Capture the cell that displays the provided text and extract its (X, Y) central coordinate. 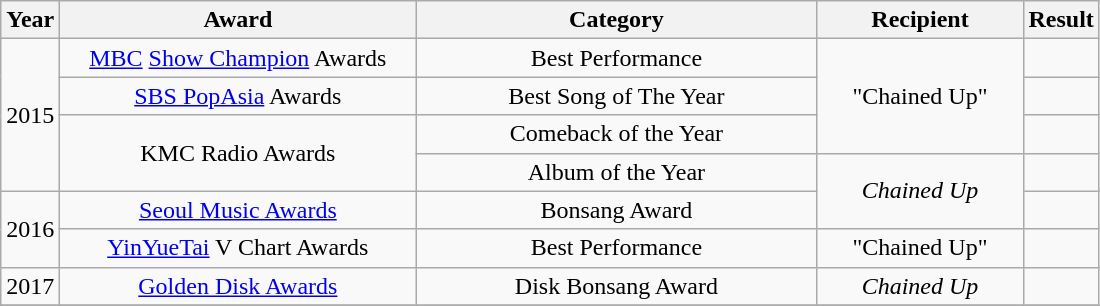
Seoul Music Awards (238, 210)
Recipient (920, 20)
SBS PopAsia Awards (238, 96)
Result (1061, 20)
2016 (30, 229)
Best Song of The Year (616, 96)
YinYueTai V Chart Awards (238, 248)
KMC Radio Awards (238, 153)
Year (30, 20)
2017 (30, 286)
2015 (30, 115)
Comeback of the Year (616, 134)
Golden Disk Awards (238, 286)
Category (616, 20)
Award (238, 20)
Bonsang Award (616, 210)
MBC Show Champion Awards (238, 58)
Disk Bonsang Award (616, 286)
Album of the Year (616, 172)
